For the text-containing cell, return its midpoint in [X, Y] coordinate format. 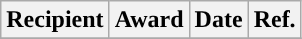
Award [149, 20]
Date [218, 20]
Ref. [274, 20]
Recipient [55, 20]
